Scan for the cell matching the given text and deliver its (x, y) coordinate at center. 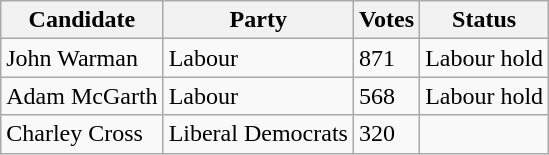
Adam McGarth (82, 96)
871 (386, 58)
Liberal Democrats (258, 134)
Party (258, 20)
Candidate (82, 20)
320 (386, 134)
Status (484, 20)
Charley Cross (82, 134)
Votes (386, 20)
568 (386, 96)
John Warman (82, 58)
